Provide the [x, y] coordinate of the cell's center where the given text is located.  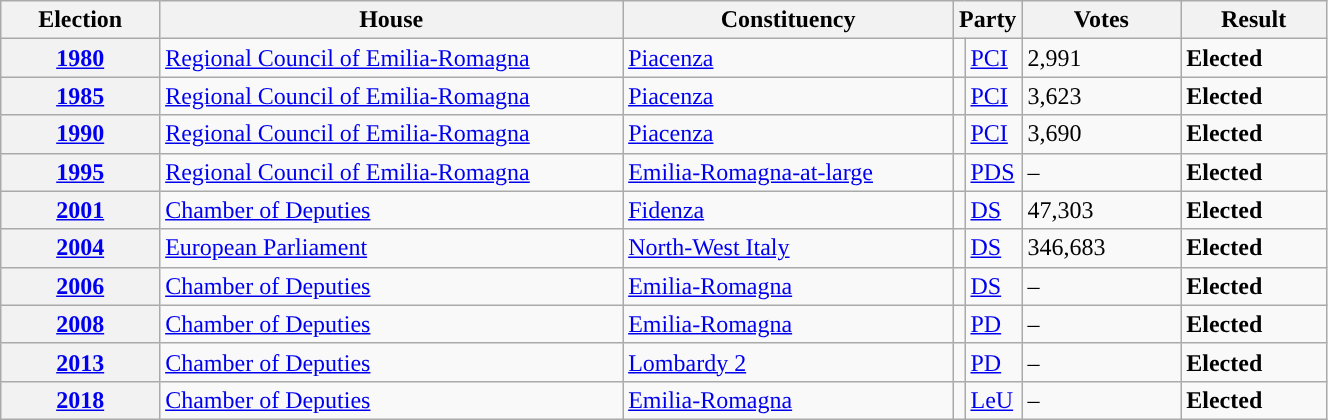
Votes [1102, 20]
1980 [80, 58]
3,690 [1102, 134]
Lombardy 2 [788, 362]
2013 [80, 362]
2001 [80, 210]
European Parliament [392, 248]
House [392, 20]
PDS [994, 172]
2,991 [1102, 58]
2018 [80, 400]
Emilia-Romagna-at-large [788, 172]
Result [1254, 20]
346,683 [1102, 248]
Fidenza [788, 210]
Constituency [788, 20]
North-West Italy [788, 248]
3,623 [1102, 96]
2006 [80, 286]
1985 [80, 96]
Party [988, 20]
1990 [80, 134]
47,303 [1102, 210]
Election [80, 20]
1995 [80, 172]
LeU [994, 400]
2008 [80, 324]
2004 [80, 248]
